From the cell containing the given text, extract its center point as [X, Y] coordinate. 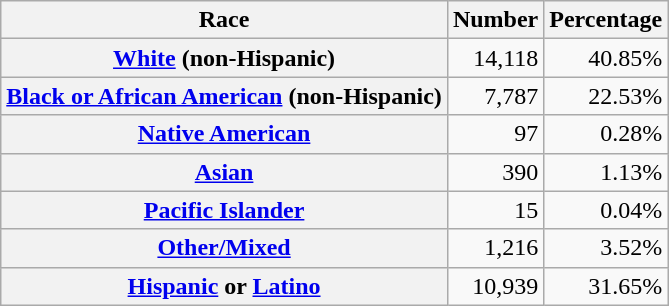
Hispanic or Latino [224, 286]
Native American [224, 134]
15 [495, 210]
Other/Mixed [224, 248]
10,939 [495, 286]
1,216 [495, 248]
White (non-Hispanic) [224, 58]
40.85% [606, 58]
14,118 [495, 58]
7,787 [495, 96]
0.28% [606, 134]
31.65% [606, 286]
Pacific Islander [224, 210]
3.52% [606, 248]
Asian [224, 172]
Percentage [606, 20]
Race [224, 20]
Black or African American (non-Hispanic) [224, 96]
0.04% [606, 210]
22.53% [606, 96]
Number [495, 20]
97 [495, 134]
390 [495, 172]
1.13% [606, 172]
